Detect which cell encompasses the target text, then output its [x, y] center coordinate. 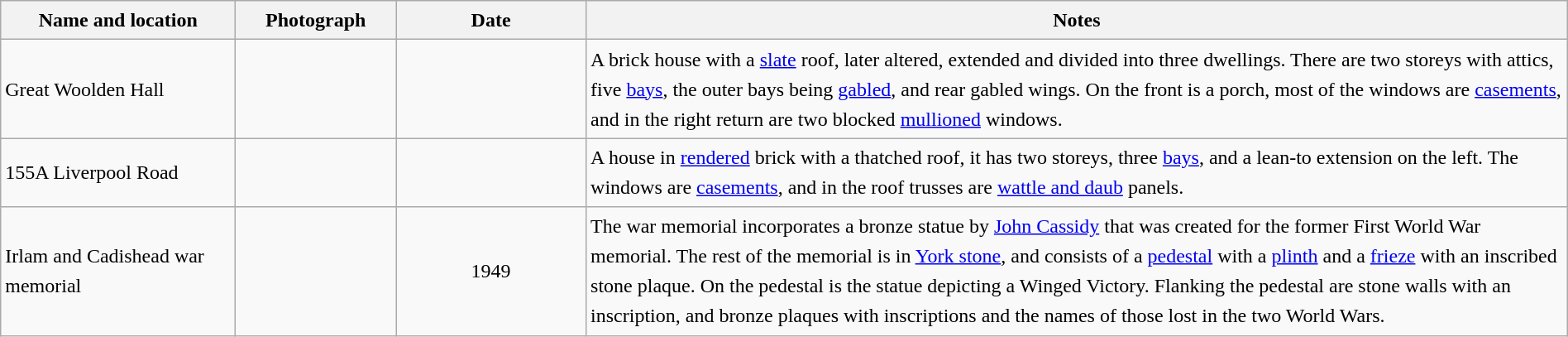
Photograph [316, 20]
Great Woolden Hall [118, 89]
Name and location [118, 20]
Notes [1077, 20]
1949 [491, 272]
155A Liverpool Road [118, 172]
Irlam and Cadishead war memorial [118, 272]
Date [491, 20]
